Detect which cell encompasses the target text, then output its (X, Y) center coordinate. 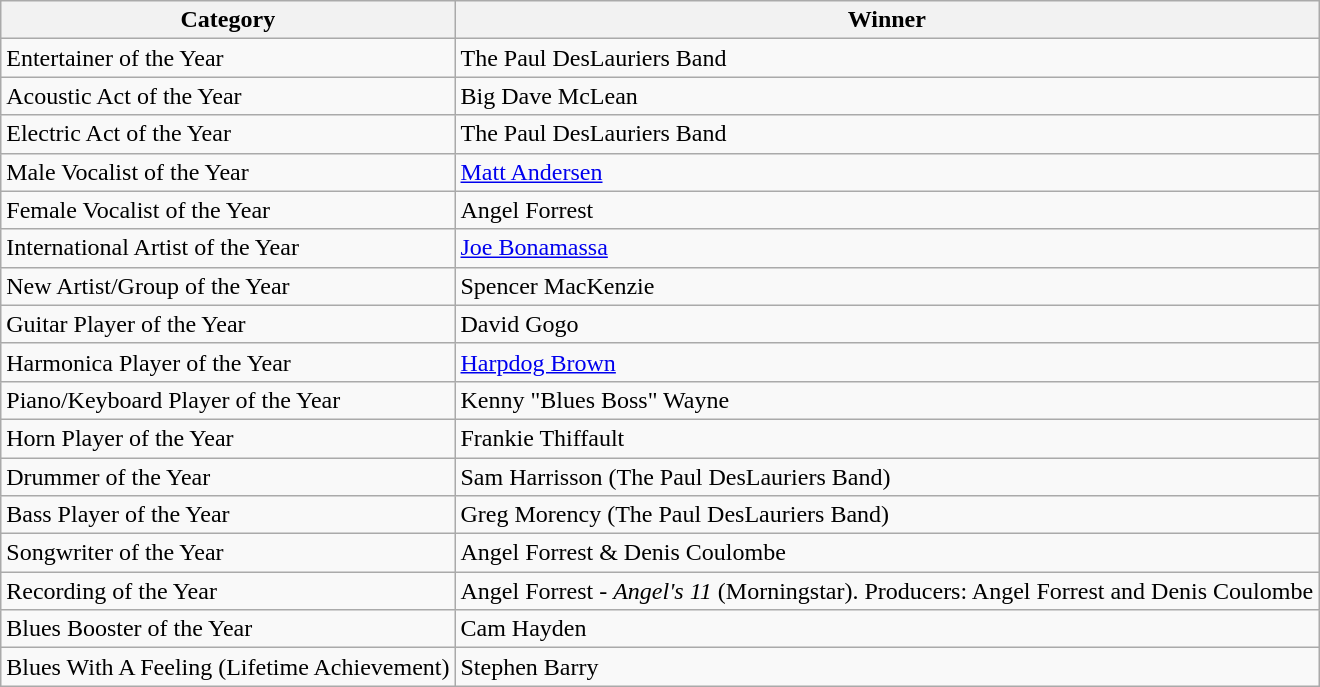
Greg Morency (The Paul DesLauriers Band) (887, 515)
Recording of the Year (228, 591)
New Artist/Group of the Year (228, 286)
Harmonica Player of the Year (228, 362)
Acoustic Act of the Year (228, 96)
Electric Act of the Year (228, 134)
Stephen Barry (887, 667)
Female Vocalist of the Year (228, 210)
Horn Player of the Year (228, 438)
International Artist of the Year (228, 248)
Piano/Keyboard Player of the Year (228, 400)
David Gogo (887, 324)
Cam Hayden (887, 629)
Male Vocalist of the Year (228, 172)
Angel Forrest - Angel's 11 (Morningstar). Producers: Angel Forrest and Denis Coulombe (887, 591)
Matt Andersen (887, 172)
Winner (887, 20)
Songwriter of the Year (228, 553)
Kenny "Blues Boss" Wayne (887, 400)
Drummer of the Year (228, 477)
Big Dave McLean (887, 96)
Angel Forrest (887, 210)
Angel Forrest & Denis Coulombe (887, 553)
Bass Player of the Year (228, 515)
Spencer MacKenzie (887, 286)
Blues With A Feeling (Lifetime Achievement) (228, 667)
Blues Booster of the Year (228, 629)
Harpdog Brown (887, 362)
Frankie Thiffault (887, 438)
Entertainer of the Year (228, 58)
Guitar Player of the Year (228, 324)
Category (228, 20)
Sam Harrisson (The Paul DesLauriers Band) (887, 477)
Joe Bonamassa (887, 248)
